Detect which cell encompasses the target text, then output its (X, Y) center coordinate. 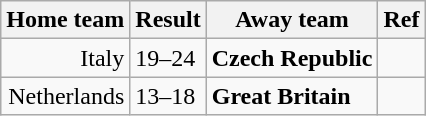
Great Britain (292, 96)
13–18 (168, 96)
Home team (66, 20)
Italy (66, 58)
Netherlands (66, 96)
Away team (292, 20)
Czech Republic (292, 58)
Ref (402, 20)
Result (168, 20)
19–24 (168, 58)
